Capture the cell that displays the provided text and extract its (X, Y) central coordinate. 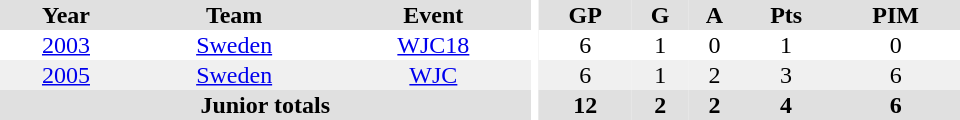
WJC18 (433, 45)
GP (585, 15)
Event (433, 15)
WJC (433, 75)
Year (66, 15)
2003 (66, 45)
Junior totals (265, 105)
2005 (66, 75)
4 (786, 105)
3 (786, 75)
Pts (786, 15)
12 (585, 105)
G (660, 15)
Team (234, 15)
PIM (896, 15)
A (714, 15)
